Determine the [x, y] coordinate at the center of the cell enclosing the given text.  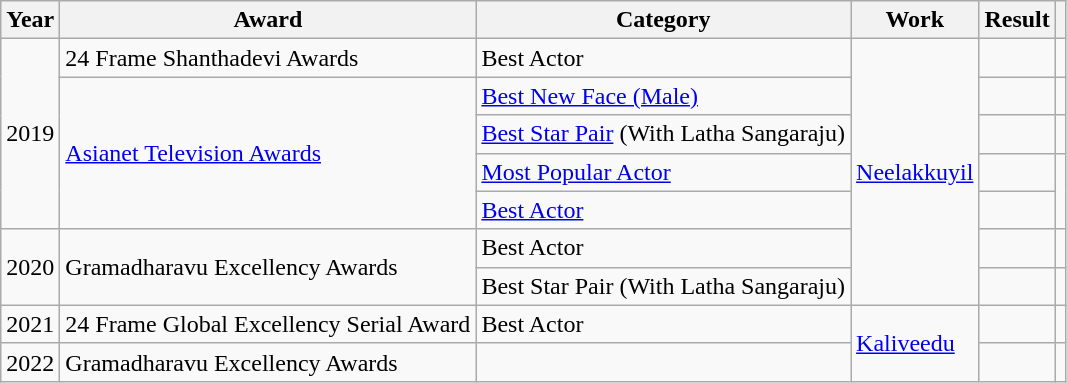
2021 [30, 324]
24 Frame Shanthadevi Awards [268, 58]
Result [1017, 20]
2019 [30, 134]
Year [30, 20]
Work [915, 20]
24 Frame Global Excellency Serial Award [268, 324]
Kaliveedu [915, 343]
Best New Face (Male) [664, 96]
Category [664, 20]
Neelakkuyil [915, 172]
2022 [30, 362]
Asianet Television Awards [268, 153]
Most Popular Actor [664, 172]
2020 [30, 267]
Award [268, 20]
